Locate the cell with the specified text and output its [X, Y] center coordinate. 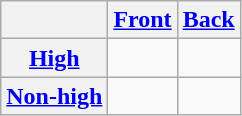
Back [208, 20]
High [54, 58]
Front [142, 20]
Non-high [54, 96]
